Capture the cell that displays the provided text and extract its (X, Y) central coordinate. 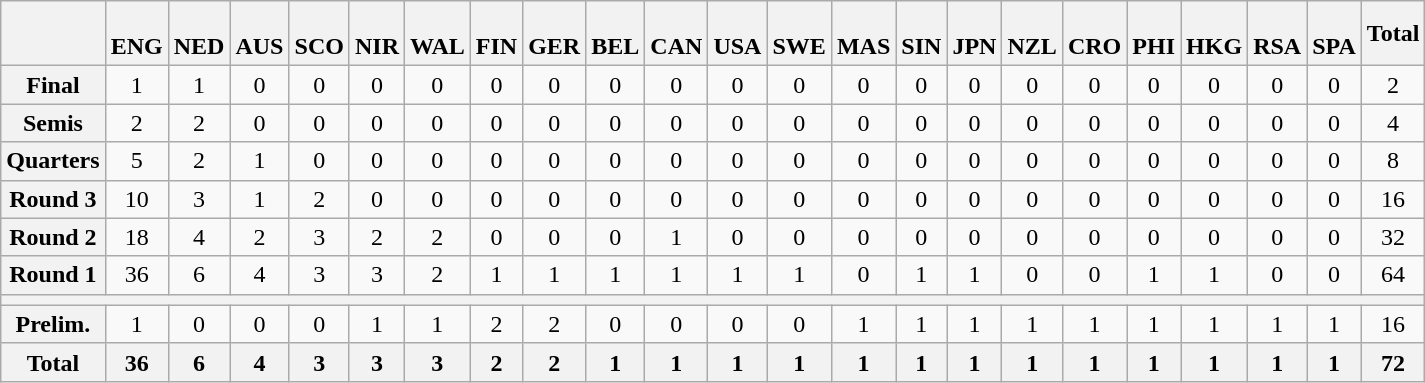
Round 3 (53, 199)
64 (1393, 275)
SWE (799, 34)
NED (199, 34)
AUS (260, 34)
NIR (376, 34)
32 (1393, 237)
HKG (1214, 34)
GER (554, 34)
72 (1393, 362)
ENG (136, 34)
FIN (496, 34)
Prelim. (53, 324)
NZL (1032, 34)
8 (1393, 161)
SCO (319, 34)
CRO (1094, 34)
Final (53, 85)
PHI (1154, 34)
CAN (676, 34)
SPA (1334, 34)
WAL (438, 34)
USA (738, 34)
SIN (922, 34)
JPN (974, 34)
BEL (616, 34)
Semis (53, 123)
RSA (1278, 34)
5 (136, 161)
18 (136, 237)
10 (136, 199)
Round 1 (53, 275)
MAS (863, 34)
Round 2 (53, 237)
Quarters (53, 161)
